Return the (X, Y) coordinate for the center point of the cell that contains the specified text.  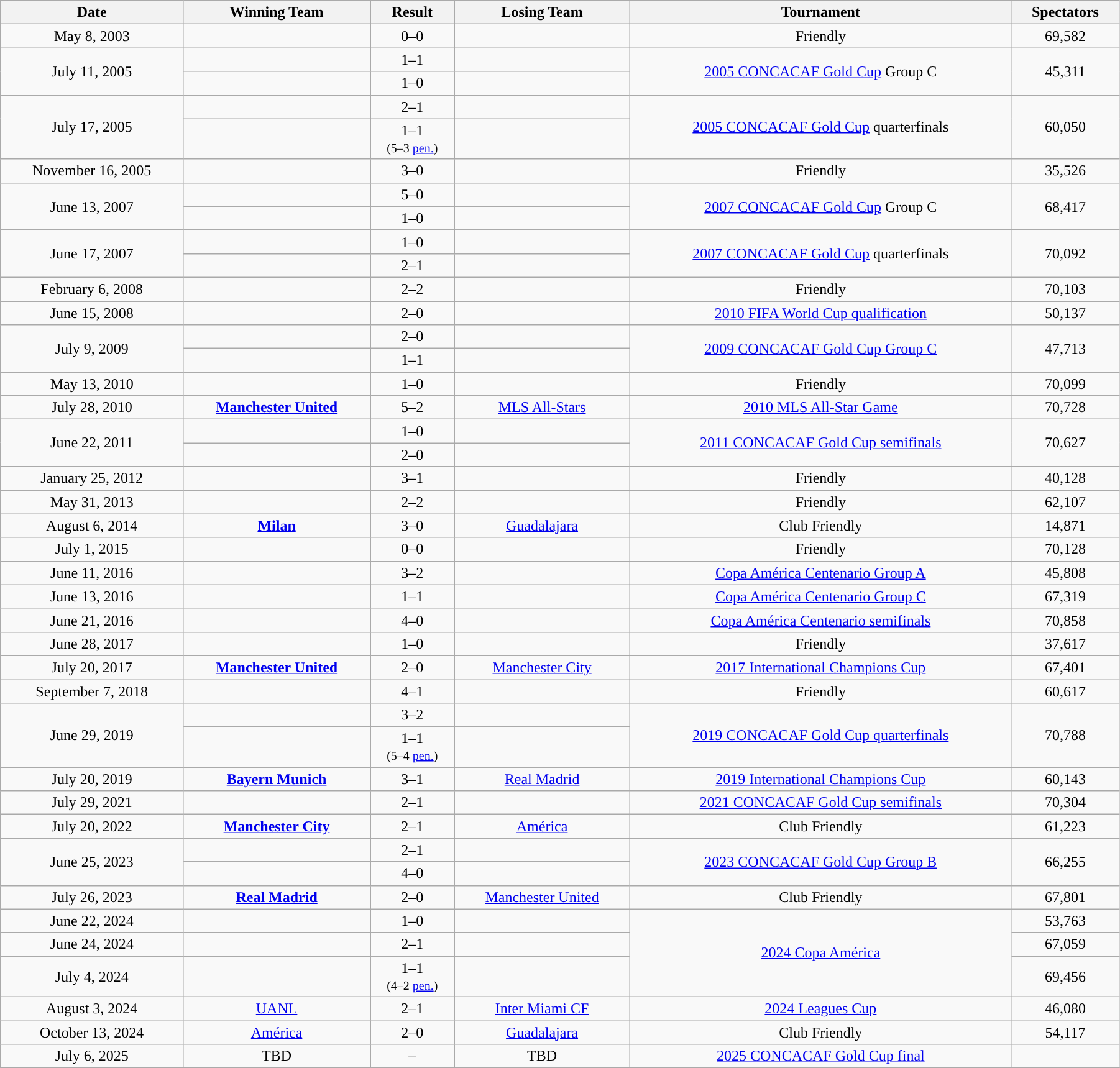
70,099 (1065, 384)
June 22, 2024 (92, 921)
Copa América Centenario semifinals (820, 620)
35,526 (1065, 171)
January 25, 2012 (92, 478)
37,617 (1065, 644)
2011 CONCACAF Gold Cup semifinals (820, 443)
2019 International Champions Cup (820, 779)
September 7, 2018 (92, 691)
70,728 (1065, 408)
70,627 (1065, 443)
July 17, 2005 (92, 127)
2019 CONCACAF Gold Cup quarterfinals (820, 736)
70,092 (1065, 253)
Inter Miami CF (542, 1008)
54,117 (1065, 1032)
60,050 (1065, 127)
July 20, 2017 (92, 667)
61,223 (1065, 826)
July 6, 2025 (92, 1056)
62,107 (1065, 502)
June 13, 2016 (92, 596)
Milan (277, 526)
50,137 (1065, 313)
June 11, 2016 (92, 573)
68,417 (1065, 206)
July 4, 2024 (92, 977)
May 31, 2013 (92, 502)
5–0 (413, 194)
2007 CONCACAF Gold Cup quarterfinals (820, 253)
Tournament (820, 12)
45,808 (1065, 573)
Copa América Centenario Group C (820, 596)
Copa América Centenario Group A (820, 573)
1–1 (4–2 pen.) (413, 977)
1–1 (5–4 pen.) (413, 747)
4–1 (413, 691)
70,788 (1065, 736)
2024 Copa América (820, 953)
November 16, 2005 (92, 171)
July 26, 2023 (92, 897)
2017 International Champions Cup (820, 667)
67,401 (1065, 667)
February 6, 2008 (92, 289)
June 25, 2023 (92, 862)
July 20, 2019 (92, 779)
June 24, 2024 (92, 944)
2005 CONCACAF Gold Cup Group C (820, 71)
June 13, 2007 (92, 206)
70,304 (1065, 803)
53,763 (1065, 921)
June 15, 2008 (92, 313)
June 29, 2019 (92, 736)
2021 CONCACAF Gold Cup semifinals (820, 803)
67,319 (1065, 596)
July 9, 2009 (92, 349)
– (413, 1056)
46,080 (1065, 1008)
July 28, 2010 (92, 408)
August 3, 2024 (92, 1008)
July 1, 2015 (92, 549)
45,311 (1065, 71)
2007 CONCACAF Gold Cup Group C (820, 206)
47,713 (1065, 349)
66,255 (1065, 862)
60,617 (1065, 691)
2009 CONCACAF Gold Cup Group C (820, 349)
Date (92, 12)
Losing Team (542, 12)
June 22, 2011 (92, 443)
June 28, 2017 (92, 644)
40,128 (1065, 478)
67,801 (1065, 897)
May 8, 2003 (92, 36)
May 13, 2010 (92, 384)
UANL (277, 1008)
1–1 (5–3 pen.) (413, 139)
70,103 (1065, 289)
July 29, 2021 (92, 803)
67,059 (1065, 944)
August 6, 2014 (92, 526)
Bayern Munich (277, 779)
July 20, 2022 (92, 826)
July 11, 2005 (92, 71)
2010 FIFA World Cup qualification (820, 313)
2010 MLS All-Star Game (820, 408)
2024 Leagues Cup (820, 1008)
2025 CONCACAF Gold Cup final (820, 1056)
70,128 (1065, 549)
Spectators (1065, 12)
5–2 (413, 408)
MLS All-Stars (542, 408)
June 21, 2016 (92, 620)
2023 CONCACAF Gold Cup Group B (820, 862)
60,143 (1065, 779)
Result (413, 12)
Winning Team (277, 12)
69,456 (1065, 977)
October 13, 2024 (92, 1032)
70,858 (1065, 620)
14,871 (1065, 526)
2005 CONCACAF Gold Cup quarterfinals (820, 127)
June 17, 2007 (92, 253)
69,582 (1065, 36)
